Output the (X, Y) coordinate of the center of the cell containing the given text.  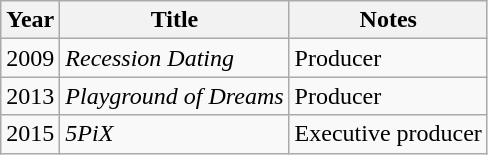
5PiX (174, 134)
2015 (30, 134)
Recession Dating (174, 58)
2013 (30, 96)
Title (174, 20)
Year (30, 20)
Notes (388, 20)
Executive producer (388, 134)
2009 (30, 58)
Playground of Dreams (174, 96)
